Provide the (x, y) coordinate of the cell's center where the given text is located.  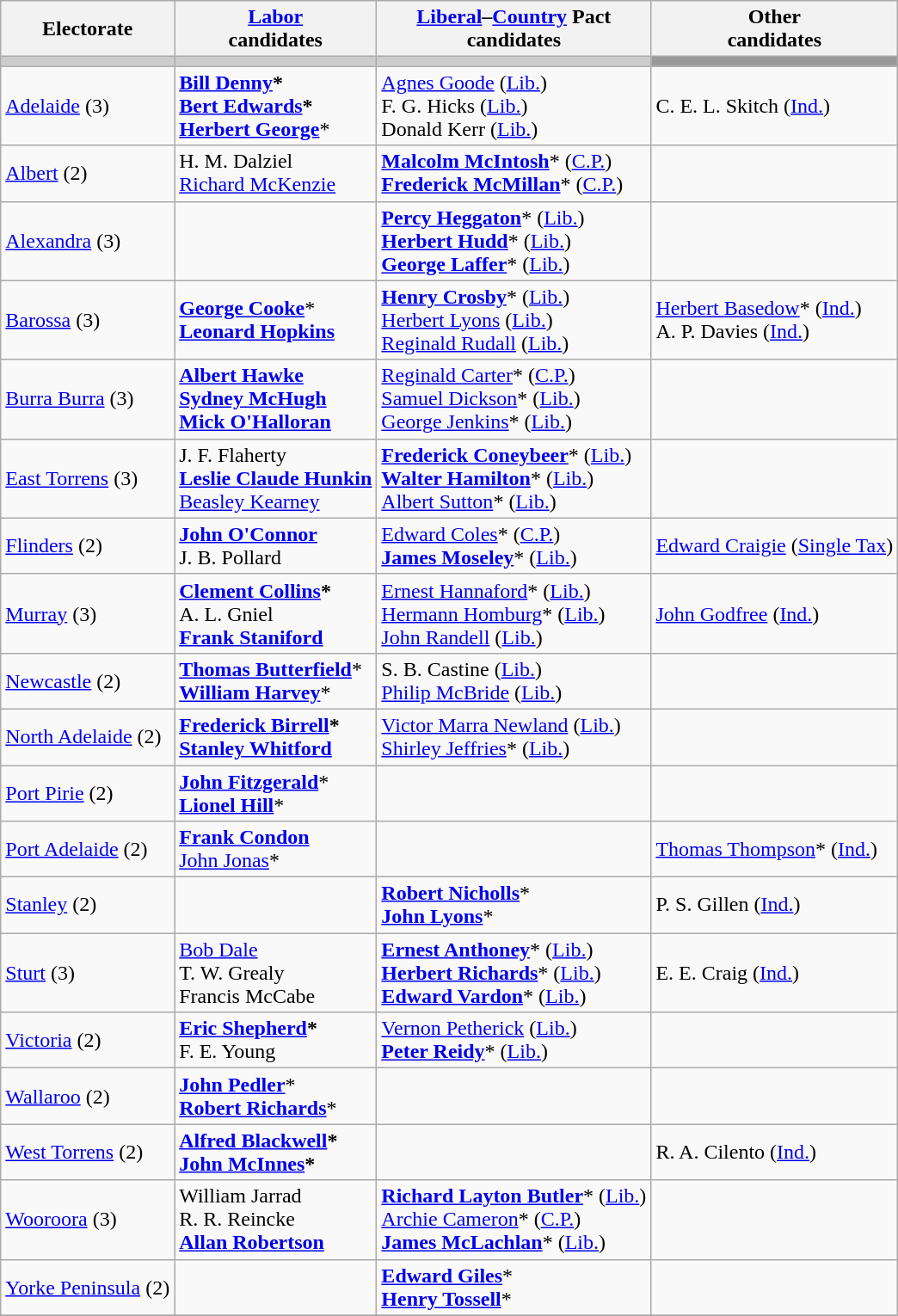
Thomas Thompson* (Ind.) (774, 850)
C. E. L. Skitch (Ind.) (774, 106)
Barossa (3) (88, 320)
Adelaide (3) (88, 106)
John Godfree (Ind.) (774, 613)
Albert (2) (88, 174)
P. S. Gillen (Ind.) (774, 905)
Newcastle (2) (88, 681)
H. M. DalzielRichard McKenzie (275, 174)
Ernest Hannaford* (Lib.)Hermann Homburg* (Lib.)John Randell (Lib.) (514, 613)
John O'ConnorJ. B. Pollard (275, 545)
J. F. FlahertyLeslie Claude HunkinBeasley Kearney (275, 478)
S. B. Castine (Lib.)Philip McBride (Lib.) (514, 681)
Ernest Anthoney* (Lib.)Herbert Richards* (Lib.)Edward Vardon* (Lib.) (514, 973)
Reginald Carter* (C.P.)Samuel Dickson* (Lib.)George Jenkins* (Lib.) (514, 399)
Labor candidates (275, 29)
West Torrens (2) (88, 1153)
East Torrens (3) (88, 478)
Frederick Coneybeer* (Lib.)Walter Hamilton* (Lib.)Albert Sutton* (Lib.) (514, 478)
Edward Giles*Henry Tossell* (514, 1287)
Thomas Butterfield*William Harvey* (275, 681)
Albert HawkeSydney McHughMick O'Halloran (275, 399)
Victoria (2) (88, 1041)
Bill Denny*Bert Edwards*Herbert George* (275, 106)
Alexandra (3) (88, 241)
Eric Shepherd*F. E. Young (275, 1041)
Burra Burra (3) (88, 399)
Bob DaleT. W. GrealyFrancis McCabe (275, 973)
Electorate (88, 29)
Robert Nicholls*John Lyons* (514, 905)
William JarradR. R. ReinckeAllan Robertson (275, 1220)
Port Pirie (2) (88, 793)
Herbert Basedow* (Ind.)A. P. Davies (Ind.) (774, 320)
Yorke Peninsula (2) (88, 1287)
Vernon Petherick (Lib.)Peter Reidy* (Lib.) (514, 1041)
Henry Crosby* (Lib.)Herbert Lyons (Lib.)Reginald Rudall (Lib.) (514, 320)
Other candidates (774, 29)
Murray (3) (88, 613)
North Adelaide (2) (88, 736)
Clement Collins*A. L. GnielFrank Staniford (275, 613)
John Fitzgerald*Lionel Hill* (275, 793)
Percy Heggaton* (Lib.)Herbert Hudd* (Lib.)George Laffer* (Lib.) (514, 241)
Liberal–Country Pact candidates (514, 29)
Victor Marra Newland (Lib.)Shirley Jeffries* (Lib.) (514, 736)
Wooroora (3) (88, 1220)
Wallaroo (2) (88, 1096)
Richard Layton Butler* (Lib.)Archie Cameron* (C.P.)James McLachlan* (Lib.) (514, 1220)
E. E. Craig (Ind.) (774, 973)
Edward Coles* (C.P.)James Moseley* (Lib.) (514, 545)
R. A. Cilento (Ind.) (774, 1153)
John Pedler*Robert Richards* (275, 1096)
Stanley (2) (88, 905)
Flinders (2) (88, 545)
Port Adelaide (2) (88, 850)
Frank CondonJohn Jonas* (275, 850)
Alfred Blackwell*John McInnes* (275, 1153)
Malcolm McIntosh* (C.P.)Frederick McMillan* (C.P.) (514, 174)
Agnes Goode (Lib.)F. G. Hicks (Lib.)Donald Kerr (Lib.) (514, 106)
George Cooke*Leonard Hopkins (275, 320)
Edward Craigie (Single Tax) (774, 545)
Sturt (3) (88, 973)
Frederick Birrell*Stanley Whitford (275, 736)
